Identify which cell holds the provided text, then report its (X, Y) central coordinate. 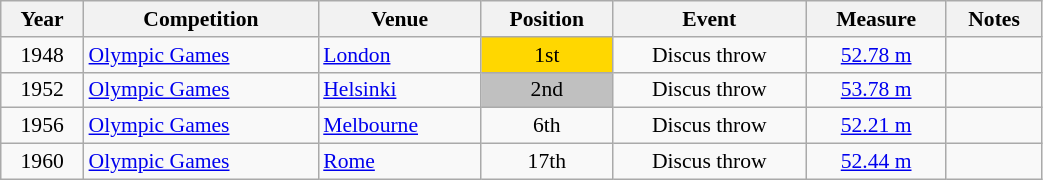
52.21 m (876, 126)
Notes (994, 19)
52.78 m (876, 55)
Venue (400, 19)
52.44 m (876, 162)
Melbourne (400, 126)
6th (546, 126)
London (400, 55)
Helsinki (400, 90)
Year (42, 19)
1952 (42, 90)
Rome (400, 162)
1956 (42, 126)
Measure (876, 19)
Competition (202, 19)
1960 (42, 162)
1948 (42, 55)
Position (546, 19)
1st (546, 55)
Event (709, 19)
17th (546, 162)
2nd (546, 90)
53.78 m (876, 90)
